Scan for the cell matching the given text and deliver its [X, Y] coordinate at center. 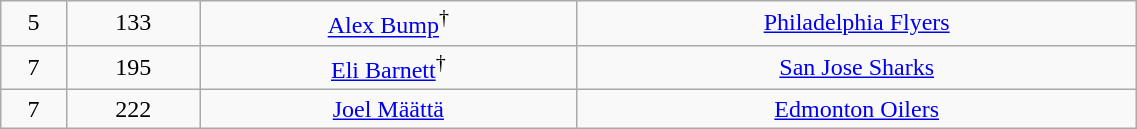
Philadelphia Flyers [857, 24]
Joel Määttä [388, 109]
Alex Bump† [388, 24]
Edmonton Oilers [857, 109]
5 [34, 24]
San Jose Sharks [857, 68]
Eli Barnett† [388, 68]
133 [133, 24]
222 [133, 109]
195 [133, 68]
